Locate the cell with the specified text and output its [x, y] center coordinate. 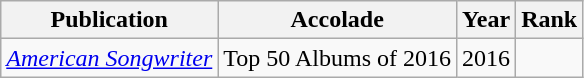
American Songwriter [110, 58]
Rank [550, 20]
Publication [110, 20]
Top 50 Albums of 2016 [338, 58]
Accolade [338, 20]
Year [486, 20]
2016 [486, 58]
